Return (X, Y) of the center of cell containing provided text 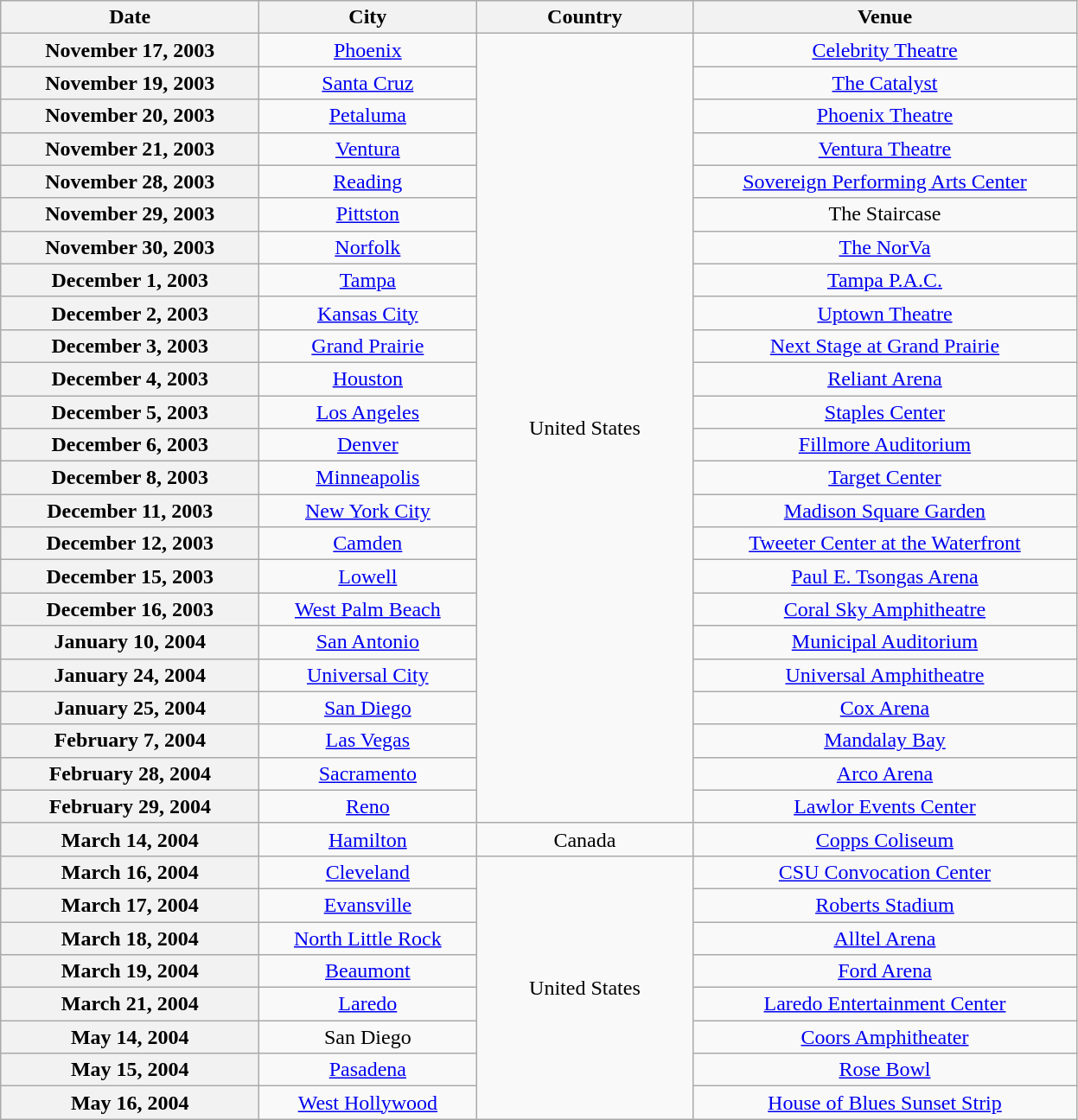
December 3, 2003 (130, 346)
The Catalyst (885, 83)
March 18, 2004 (130, 938)
December 15, 2003 (130, 576)
Sacramento (368, 773)
West Palm Beach (368, 609)
Universal Amphitheatre (885, 675)
Camden (368, 544)
Canada (584, 839)
Next Stage at Grand Prairie (885, 346)
December 4, 2003 (130, 379)
Phoenix (368, 50)
Laredo Entertainment Center (885, 1004)
November 21, 2003 (130, 149)
Los Angeles (368, 412)
Madison Square Garden (885, 511)
Petaluma (368, 116)
February 29, 2004 (130, 806)
Grand Prairie (368, 346)
March 14, 2004 (130, 839)
February 7, 2004 (130, 741)
San Antonio (368, 642)
Phoenix Theatre (885, 116)
The Staircase (885, 214)
Municipal Auditorium (885, 642)
March 16, 2004 (130, 872)
December 2, 2003 (130, 313)
Reading (368, 181)
Tweeter Center at the Waterfront (885, 544)
November 29, 2003 (130, 214)
Ford Arena (885, 971)
Coors Amphitheater (885, 1037)
Ventura (368, 149)
December 1, 2003 (130, 280)
Norfolk (368, 247)
November 17, 2003 (130, 50)
Ventura Theatre (885, 149)
North Little Rock (368, 938)
Lawlor Events Center (885, 806)
Kansas City (368, 313)
May 16, 2004 (130, 1103)
West Hollywood (368, 1103)
Reno (368, 806)
December 16, 2003 (130, 609)
Laredo (368, 1004)
March 19, 2004 (130, 971)
Cleveland (368, 872)
November 30, 2003 (130, 247)
Pasadena (368, 1070)
Roberts Stadium (885, 905)
Houston (368, 379)
December 8, 2003 (130, 478)
Copps Coliseum (885, 839)
Las Vegas (368, 741)
New York City (368, 511)
Target Center (885, 478)
Tampa (368, 280)
January 10, 2004 (130, 642)
Santa Cruz (368, 83)
Fillmore Auditorium (885, 445)
December 6, 2003 (130, 445)
Pittston (368, 214)
February 28, 2004 (130, 773)
March 17, 2004 (130, 905)
Minneapolis (368, 478)
Hamilton (368, 839)
Evansville (368, 905)
November 20, 2003 (130, 116)
May 14, 2004 (130, 1037)
January 25, 2004 (130, 708)
December 12, 2003 (130, 544)
House of Blues Sunset Strip (885, 1103)
Staples Center (885, 412)
January 24, 2004 (130, 675)
CSU Convocation Center (885, 872)
November 19, 2003 (130, 83)
Rose Bowl (885, 1070)
Mandalay Bay (885, 741)
November 28, 2003 (130, 181)
Cox Arena (885, 708)
Denver (368, 445)
Beaumont (368, 971)
May 15, 2004 (130, 1070)
Uptown Theatre (885, 313)
Paul E. Tsongas Arena (885, 576)
Coral Sky Amphitheatre (885, 609)
Country (584, 17)
December 5, 2003 (130, 412)
Date (130, 17)
Lowell (368, 576)
March 21, 2004 (130, 1004)
The NorVa (885, 247)
Reliant Arena (885, 379)
Universal City (368, 675)
Alltel Arena (885, 938)
Arco Arena (885, 773)
December 11, 2003 (130, 511)
Celebrity Theatre (885, 50)
Sovereign Performing Arts Center (885, 181)
Tampa P.A.C. (885, 280)
City (368, 17)
Venue (885, 17)
